Locate the cell with the specified text and output its [X, Y] center coordinate. 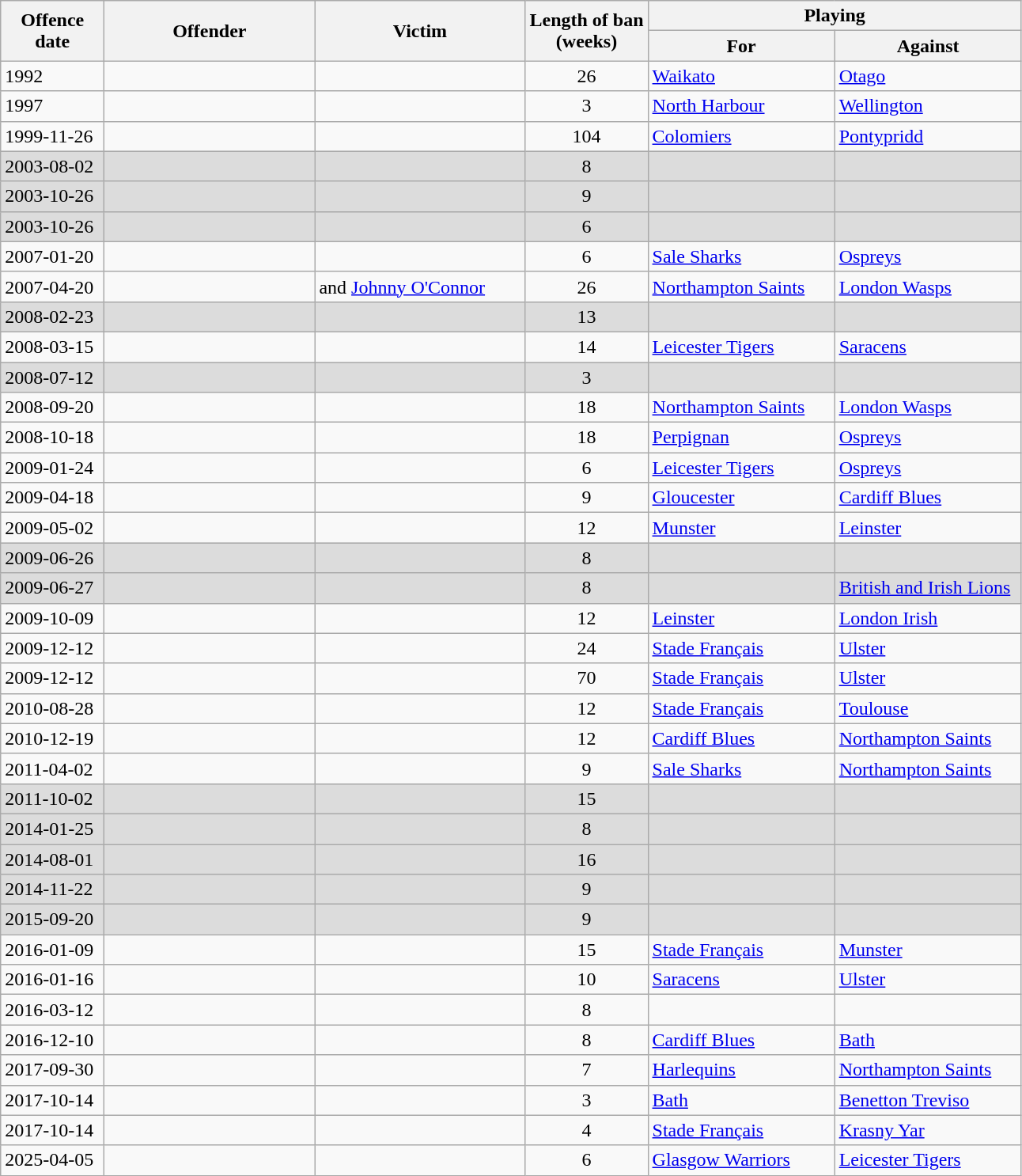
104 [587, 136]
2014-08-01 [52, 859]
1999-11-26 [52, 136]
Waikato [741, 76]
2015-09-20 [52, 920]
North Harbour [741, 106]
British and Irish Lions [928, 588]
Perpignan [741, 438]
Pontypridd [928, 136]
2008-03-15 [52, 347]
Wellington [928, 106]
2010-08-28 [52, 708]
Benetton Treviso [928, 1100]
2017-09-30 [52, 1070]
2008-10-18 [52, 438]
2025-04-05 [52, 1160]
2009-05-02 [52, 528]
10 [587, 980]
Offence date [52, 31]
24 [587, 648]
2009-01-24 [52, 468]
For [741, 46]
2009-06-27 [52, 588]
London Irish [928, 618]
2009-06-26 [52, 558]
13 [587, 317]
2003-08-02 [52, 166]
Length of ban(weeks) [587, 31]
Playing [835, 16]
14 [587, 347]
2014-01-25 [52, 829]
Offender [210, 31]
and Johnny O'Connor [420, 286]
Colomiers [741, 136]
2014-11-22 [52, 890]
2008-09-20 [52, 408]
4 [587, 1130]
1992 [52, 76]
Victim [420, 31]
2009-04-18 [52, 498]
Krasny Yar [928, 1130]
2011-10-02 [52, 799]
7 [587, 1070]
Otago [928, 76]
2010-12-19 [52, 738]
2016-12-10 [52, 1040]
16 [587, 859]
Gloucester [741, 498]
Glasgow Warriors [741, 1160]
2007-04-20 [52, 286]
2011-04-02 [52, 768]
2007-01-20 [52, 256]
2008-02-23 [52, 317]
2008-07-12 [52, 377]
Harlequins [741, 1070]
2016-01-09 [52, 950]
2009-10-09 [52, 618]
70 [587, 678]
2016-03-12 [52, 1010]
Against [928, 46]
2016-01-16 [52, 980]
Toulouse [928, 708]
1997 [52, 106]
